Output the [X, Y] coordinate of the center of the cell containing the given text.  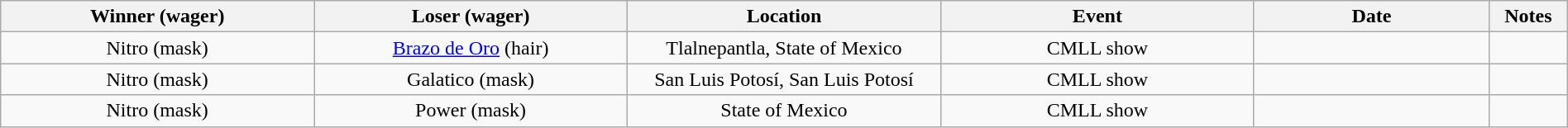
State of Mexico [784, 111]
Date [1371, 17]
Power (mask) [471, 111]
Notes [1528, 17]
Brazo de Oro (hair) [471, 48]
San Luis Potosí, San Luis Potosí [784, 79]
Event [1097, 17]
Galatico (mask) [471, 79]
Winner (wager) [157, 17]
Location [784, 17]
Loser (wager) [471, 17]
Tlalnepantla, State of Mexico [784, 48]
